Capture the cell that displays the provided text and extract its (x, y) central coordinate. 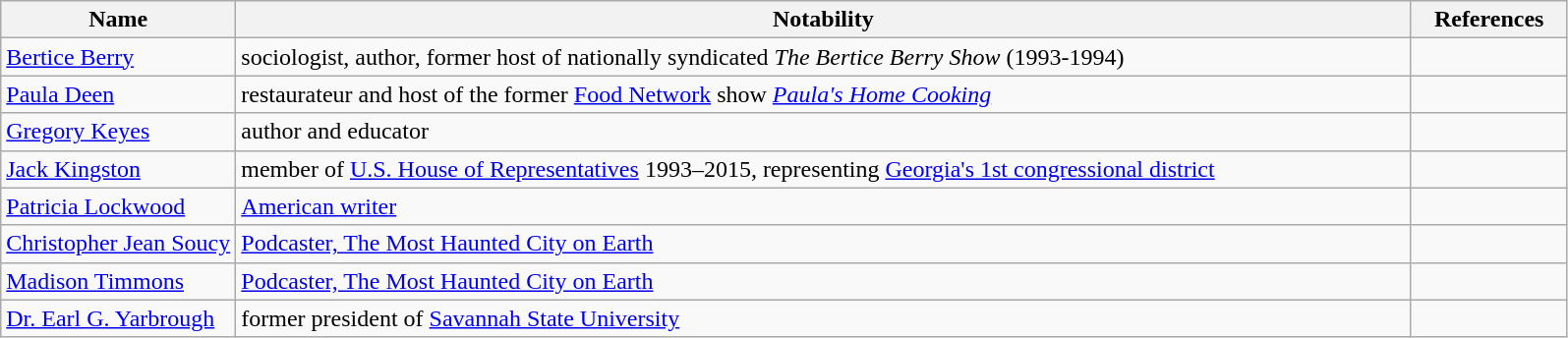
Notability (824, 20)
Paula Deen (118, 94)
restaurateur and host of the former Food Network show Paula's Home Cooking (824, 94)
former president of Savannah State University (824, 318)
member of U.S. House of Representatives 1993–2015, representing Georgia's 1st congressional district (824, 169)
Madison Timmons (118, 281)
Dr. Earl G. Yarbrough (118, 318)
Patricia Lockwood (118, 206)
Bertice Berry (118, 57)
author and educator (824, 132)
Gregory Keyes (118, 132)
Christopher Jean Soucy (118, 244)
Jack Kingston (118, 169)
sociologist, author, former host of nationally syndicated The Bertice Berry Show (1993-1994) (824, 57)
References (1488, 20)
American writer (824, 206)
Name (118, 20)
